Locate the cell with the specified text and output its [x, y] center coordinate. 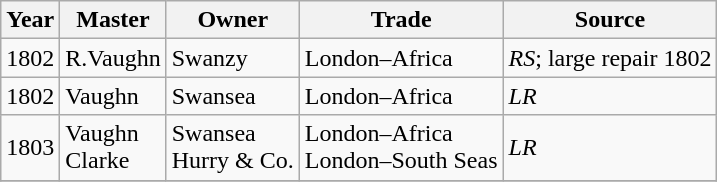
Trade [401, 20]
VaughnClarke [113, 148]
R.Vaughn [113, 58]
1803 [30, 148]
London–AfricaLondon–South Seas [401, 148]
Vaughn [113, 96]
Master [113, 20]
Source [610, 20]
Swansea [232, 96]
Owner [232, 20]
SwanseaHurry & Co. [232, 148]
Swanzy [232, 58]
Year [30, 20]
RS; large repair 1802 [610, 58]
